Return the (X, Y) coordinate for the center point of the cell that contains the specified text.  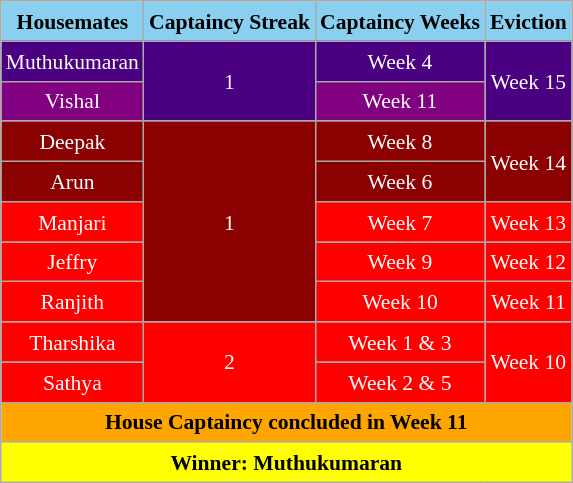
Eviction (528, 21)
Manjari (72, 222)
Deepak (72, 142)
Winner: Muthukumaran (286, 463)
Week 8 (400, 142)
Captaincy Streak (230, 21)
Week 14 (528, 162)
2 (230, 362)
Tharshika (72, 342)
Week 9 (400, 262)
Week 6 (400, 182)
Ranjith (72, 302)
Week 1 & 3 (400, 342)
Week 13 (528, 222)
Week 2 & 5 (400, 382)
Arun (72, 182)
Week 4 (400, 61)
Week 7 (400, 222)
Week 15 (528, 81)
Jeffry (72, 262)
Week 12 (528, 262)
Captaincy Weeks (400, 21)
Muthukumaran (72, 61)
Sathya (72, 382)
House Captaincy concluded in Week 11 (286, 422)
Vishal (72, 101)
Housemates (72, 21)
